Search for the cell housing the specified text and yield its [x, y] center coordinate. 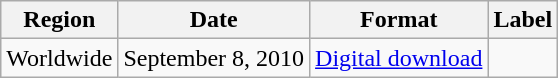
September 8, 2010 [214, 58]
Date [214, 20]
Format [399, 20]
Worldwide [60, 58]
Region [60, 20]
Digital download [399, 58]
Label [523, 20]
